Identify which cell holds the provided text, then report its (x, y) central coordinate. 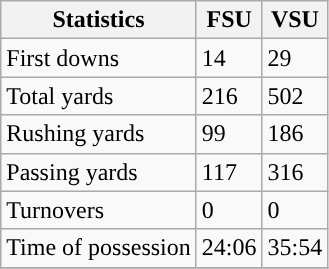
186 (295, 134)
216 (229, 96)
316 (295, 172)
Statistics (99, 20)
117 (229, 172)
FSU (229, 20)
14 (229, 58)
35:54 (295, 248)
Rushing yards (99, 134)
24:06 (229, 248)
VSU (295, 20)
502 (295, 96)
99 (229, 134)
29 (295, 58)
Passing yards (99, 172)
Time of possession (99, 248)
Turnovers (99, 210)
First downs (99, 58)
Total yards (99, 96)
